Search for the cell housing the specified text and yield its [x, y] center coordinate. 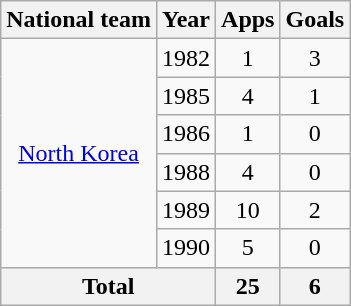
1985 [186, 96]
Year [186, 20]
6 [315, 286]
1986 [186, 134]
1982 [186, 58]
10 [248, 210]
Apps [248, 20]
Total [108, 286]
5 [248, 248]
National team [79, 20]
2 [315, 210]
Goals [315, 20]
North Korea [79, 153]
1989 [186, 210]
1990 [186, 248]
1988 [186, 172]
25 [248, 286]
3 [315, 58]
